Return (x, y) of the center of cell containing provided text 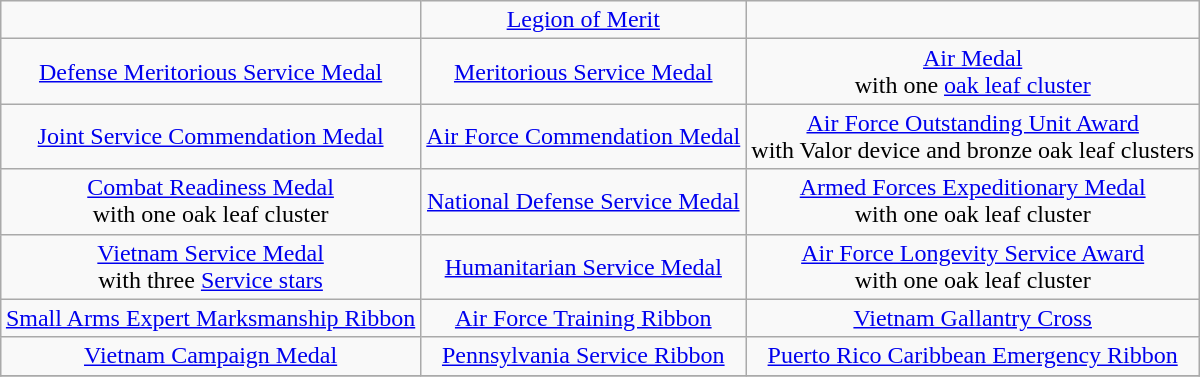
Air Force Longevity Service Awardwith one oak leaf cluster (973, 266)
Small Arms Expert Marksmanship Ribbon (210, 318)
Air Medalwith one oak leaf cluster (973, 72)
Puerto Rico Caribbean Emergency Ribbon (973, 356)
National Defense Service Medal (584, 202)
Defense Meritorious Service Medal (210, 72)
Meritorious Service Medal (584, 72)
Combat Readiness Medalwith one oak leaf cluster (210, 202)
Humanitarian Service Medal (584, 266)
Air Force Training Ribbon (584, 318)
Pennsylvania Service Ribbon (584, 356)
Armed Forces Expeditionary Medalwith one oak leaf cluster (973, 202)
Legion of Merit (584, 20)
Vietnam Gallantry Cross (973, 318)
Air Force Outstanding Unit Awardwith Valor device and bronze oak leaf clusters (973, 136)
Vietnam Service Medalwith three Service stars (210, 266)
Air Force Commendation Medal (584, 136)
Joint Service Commendation Medal (210, 136)
Vietnam Campaign Medal (210, 356)
